Find where the given text appears and provide that cell's center as [x, y] coordinate. 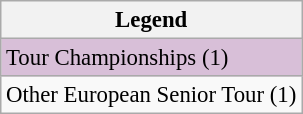
Legend [152, 20]
Other European Senior Tour (1) [152, 95]
Tour Championships (1) [152, 58]
